Pinpoint the cell where the given text exists, returning its (X, Y) midpoint coordinate. 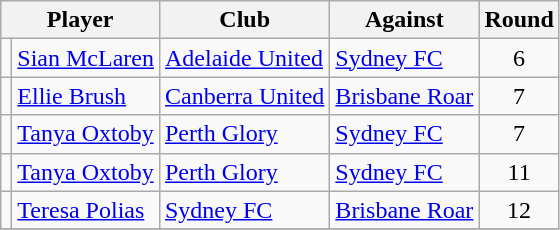
Adelaide United (244, 58)
Ellie Brush (86, 96)
Canberra United (244, 96)
12 (519, 210)
Round (519, 20)
Player (80, 20)
Teresa Polias (86, 210)
6 (519, 58)
Sian McLaren (86, 58)
11 (519, 172)
Club (244, 20)
Against (404, 20)
